Scan for the cell matching the given text and deliver its [x, y] coordinate at center. 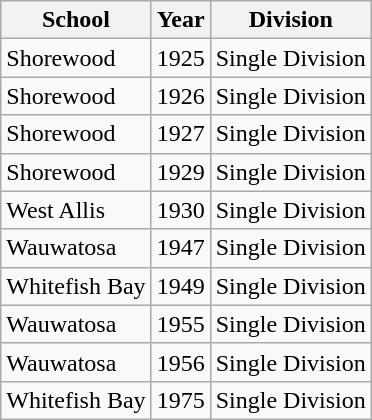
1975 [180, 400]
1930 [180, 210]
1927 [180, 134]
1925 [180, 58]
1955 [180, 324]
1956 [180, 362]
School [76, 20]
1947 [180, 248]
1929 [180, 172]
West Allis [76, 210]
Division [290, 20]
Year [180, 20]
1949 [180, 286]
1926 [180, 96]
